Scan for the cell matching the given text and deliver its (x, y) coordinate at center. 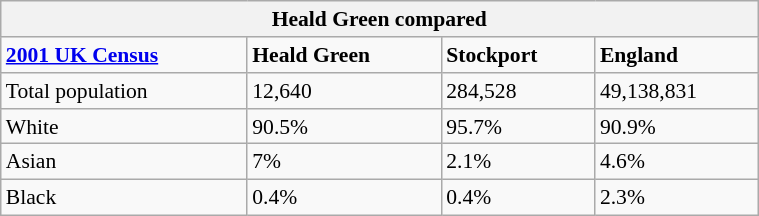
95.7% (518, 126)
4.6% (676, 162)
White (124, 126)
England (676, 55)
284,528 (518, 91)
Heald Green compared (380, 19)
Asian (124, 162)
Black (124, 197)
90.5% (344, 126)
2001 UK Census (124, 55)
90.9% (676, 126)
Stockport (518, 55)
2.3% (676, 197)
7% (344, 162)
Total population (124, 91)
49,138,831 (676, 91)
12,640 (344, 91)
Heald Green (344, 55)
2.1% (518, 162)
